Return (x, y) of the center of cell containing provided text 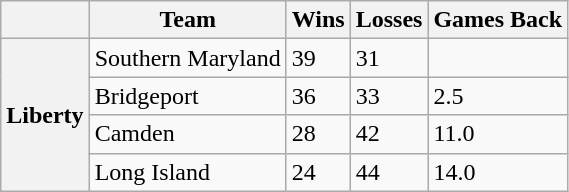
42 (389, 134)
Team (188, 20)
11.0 (498, 134)
31 (389, 58)
Camden (188, 134)
28 (318, 134)
44 (389, 172)
36 (318, 96)
14.0 (498, 172)
24 (318, 172)
Southern Maryland (188, 58)
39 (318, 58)
33 (389, 96)
Wins (318, 20)
Games Back (498, 20)
Bridgeport (188, 96)
Long Island (188, 172)
Losses (389, 20)
Liberty (45, 115)
2.5 (498, 96)
